Scan for the cell matching the given text and deliver its [X, Y] coordinate at center. 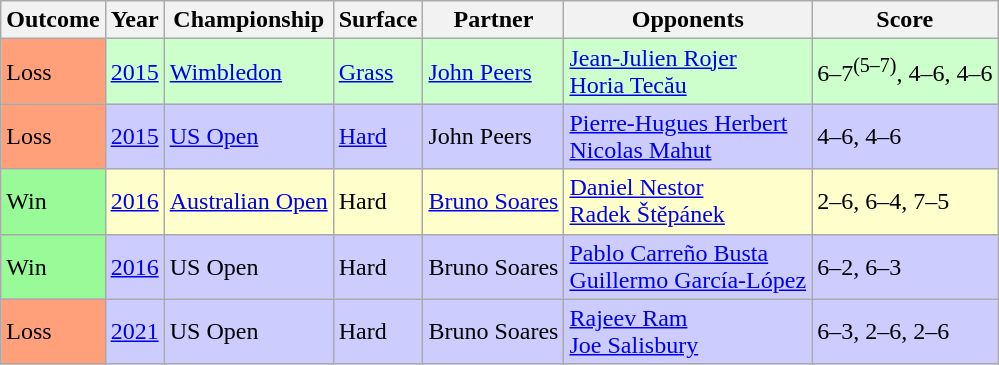
6–3, 2–6, 2–6 [905, 332]
2021 [134, 332]
Year [134, 20]
Outcome [53, 20]
Opponents [688, 20]
Grass [378, 72]
4–6, 4–6 [905, 136]
Pablo Carreño Busta Guillermo García-López [688, 266]
6–2, 6–3 [905, 266]
Championship [248, 20]
Wimbledon [248, 72]
Australian Open [248, 202]
Rajeev Ram Joe Salisbury [688, 332]
Daniel Nestor Radek Štěpánek [688, 202]
Jean-Julien Rojer Horia Tecău [688, 72]
6–7(5–7), 4–6, 4–6 [905, 72]
Score [905, 20]
Partner [494, 20]
2–6, 6–4, 7–5 [905, 202]
Surface [378, 20]
Pierre-Hugues Herbert Nicolas Mahut [688, 136]
